Return [x, y] of the center of cell containing provided text 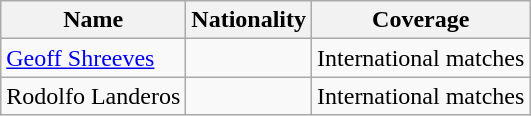
Rodolfo Landeros [94, 96]
Geoff Shreeves [94, 58]
Name [94, 20]
Nationality [249, 20]
Coverage [421, 20]
